Identify which cell holds the provided text, then report its [x, y] central coordinate. 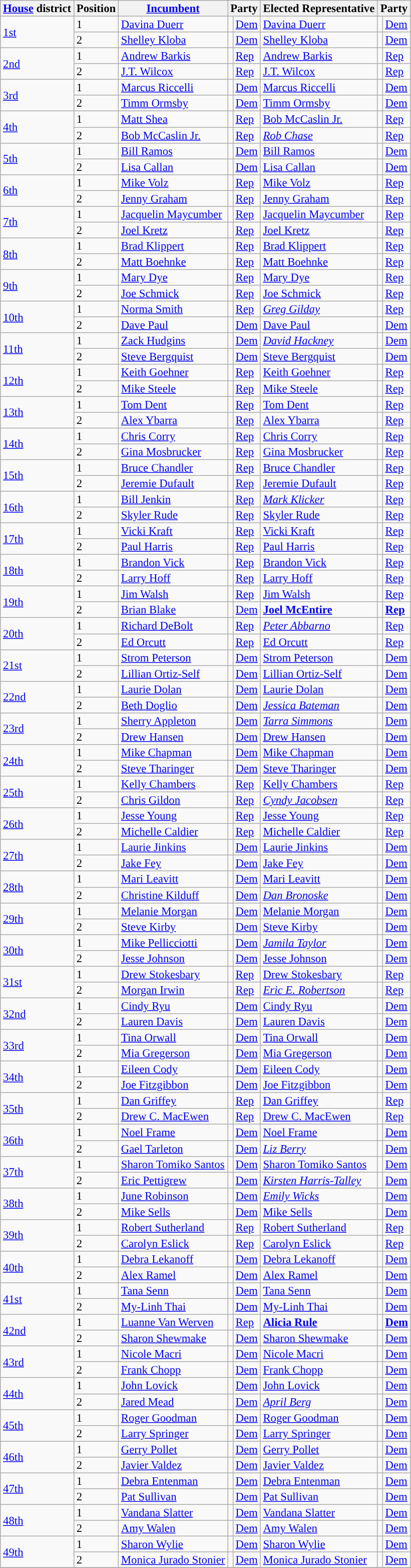
8th [37, 254]
28th [37, 887]
29th [37, 919]
38th [37, 1204]
41st [37, 1299]
Matt Shea [173, 119]
48th [37, 1520]
Bill Jenkin [173, 499]
37th [37, 1172]
Beth Doglio [173, 705]
9th [37, 286]
4th [37, 127]
Jamila Taylor [319, 943]
44th [37, 1394]
7th [37, 222]
Incumbent [173, 9]
Richard DeBolt [173, 626]
Gael Tarleton [173, 1149]
2nd [37, 64]
42nd [37, 1330]
Alicia Rule [319, 1322]
Christine Kilduff [173, 895]
Position [96, 9]
Dan Bronoske [319, 895]
House district [37, 9]
47th [37, 1488]
20th [37, 633]
Zack Hudgins [173, 341]
22nd [37, 697]
June Robinson [173, 1196]
21st [37, 665]
Eric E. Robertson [319, 990]
Chris Gildon [173, 800]
5th [37, 158]
36th [37, 1141]
32nd [37, 1013]
Liz Berry [319, 1149]
Peter Abbarno [319, 626]
Eric Pettigrew [173, 1180]
43rd [37, 1362]
16th [37, 507]
Brian Blake [173, 610]
13th [37, 412]
30th [37, 950]
11th [37, 349]
14th [37, 444]
3rd [37, 95]
David Hackney [319, 341]
Sherry Appleton [173, 721]
Greg Gilday [319, 309]
35th [37, 1108]
23rd [37, 729]
Jared Mead [173, 1402]
18th [37, 570]
45th [37, 1425]
31st [37, 982]
Kirsten Harris-Talley [319, 1180]
Joel McEntire [319, 610]
25th [37, 792]
33rd [37, 1045]
Luanne Van Werven [173, 1322]
34th [37, 1077]
24th [37, 761]
17th [37, 539]
39th [37, 1236]
1st [37, 32]
Rob Chase [319, 135]
19th [37, 602]
46th [37, 1457]
Emily Wicks [319, 1196]
26th [37, 824]
April Berg [319, 1402]
Morgan Irwin [173, 990]
40th [37, 1267]
15th [37, 475]
12th [37, 381]
6th [37, 190]
Mark Klicker [319, 499]
Mike Pellicciotti [173, 943]
Cyndy Jacobsen [319, 800]
Norma Smith [173, 309]
10th [37, 317]
27th [37, 855]
49th [37, 1552]
Jessica Bateman [319, 705]
Tarra Simmons [319, 721]
Elected Representative [319, 9]
